Capture the cell that displays the provided text and extract its (X, Y) central coordinate. 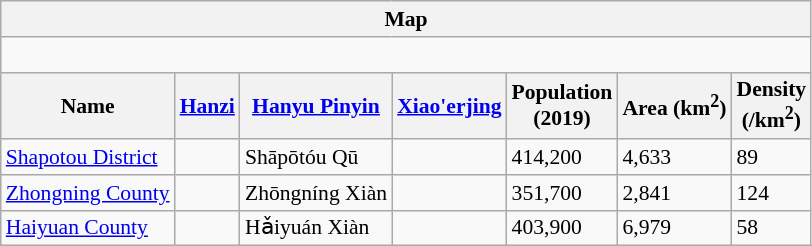
Hanzi (208, 106)
Zhōngníng Xiàn (316, 193)
Shapotou District (88, 157)
Population(2019) (562, 106)
403,900 (562, 228)
Map (406, 19)
Xiao'erjing (449, 106)
Area (km2) (674, 106)
351,700 (562, 193)
124 (772, 193)
Haiyuan County (88, 228)
Hanyu Pinyin (316, 106)
Density(/km2) (772, 106)
Name (88, 106)
414,200 (562, 157)
2,841 (674, 193)
Hǎiyuán Xiàn (316, 228)
58 (772, 228)
89 (772, 157)
4,633 (674, 157)
Zhongning County (88, 193)
Shāpōtóu Qū (316, 157)
6,979 (674, 228)
